Identify which cell holds the provided text, then report its (x, y) central coordinate. 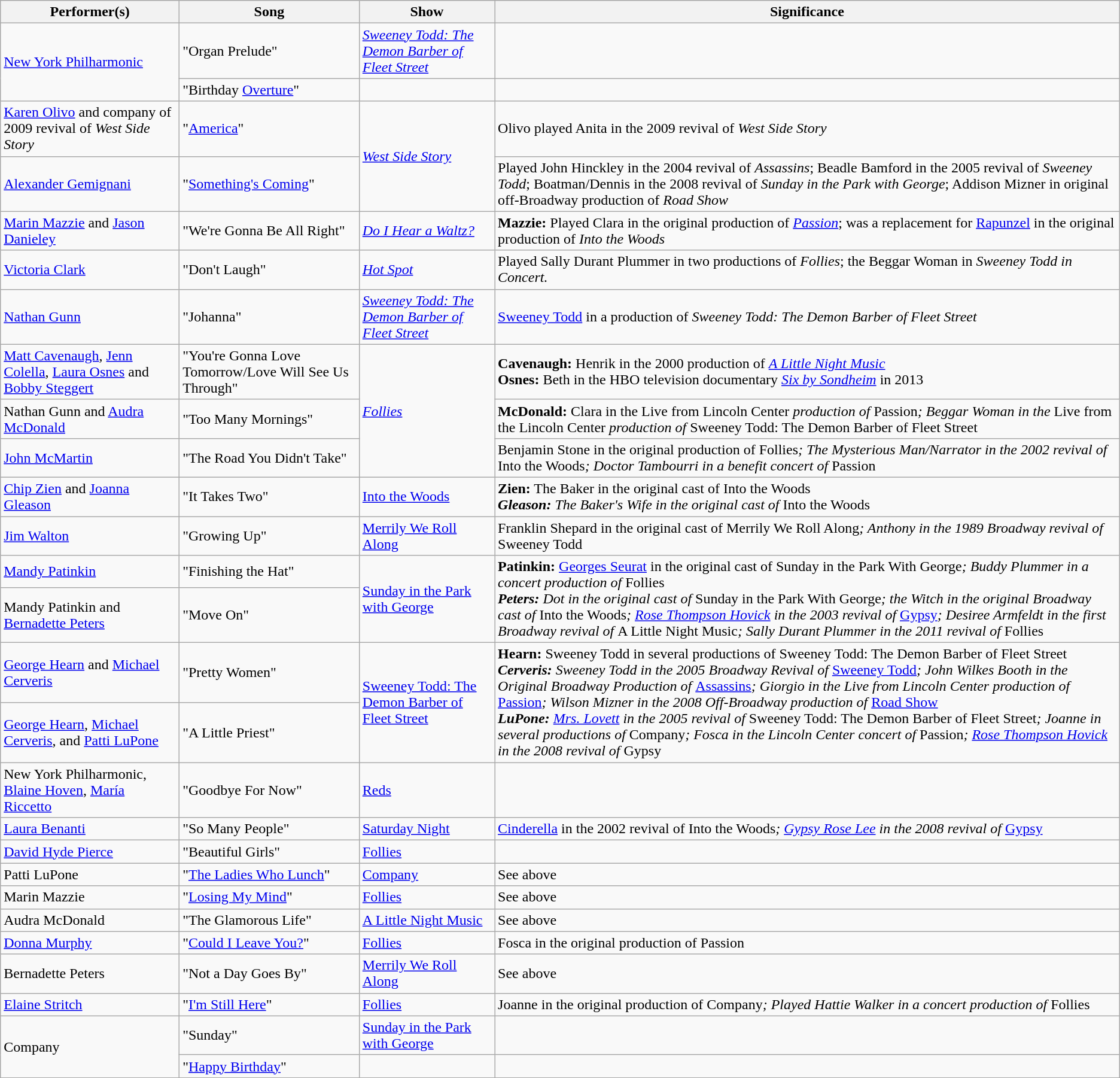
"Losing My Mind" (269, 897)
Nathan Gunn and Audra McDonald (90, 419)
Matt Cavenaugh, Jenn Colella, Laura Osnes and Bobby Steggert (90, 372)
"The Ladies Who Lunch" (269, 874)
"Move On" (269, 615)
Karen Olivo and company of 2009 revival of West Side Story (90, 129)
George Hearn, Michael Cerveris, and Patti LuPone (90, 733)
"Organ Prelude" (269, 51)
"It Takes Two" (269, 497)
Played Sally Durant Plummer in two productions of Follies; the Beggar Woman in Sweeney Todd in Concert. (808, 269)
"Growing Up" (269, 535)
Laura Benanti (90, 829)
"We're Gonna Be All Right" (269, 231)
A Little Night Music (427, 920)
"Goodbye For Now" (269, 790)
New York Philharmonic (90, 62)
"Don't Laugh" (269, 269)
New York Philharmonic, Blaine Hoven, María Riccetto (90, 790)
Reds (427, 790)
"Johanna" (269, 317)
"So Many People" (269, 829)
"Pretty Women" (269, 673)
"Not a Day Goes By" (269, 973)
"Finishing the Hat" (269, 572)
"A Little Priest" (269, 733)
Zien: The Baker in the original cast of Into the WoodsGleason: The Baker's Wife in the original cast of Into the Woods (808, 497)
Franklin Shepard in the original cast of Merrily We Roll Along; Anthony in the 1989 Broadway revival of Sweeney Todd (808, 535)
"You're Gonna Love Tomorrow/Love Will See Us Through" (269, 372)
Mandy Patinkin and Bernadette Peters (90, 615)
"Birthday Overture" (269, 90)
Patti LuPone (90, 874)
"Beautiful Girls" (269, 852)
Donna Murphy (90, 943)
Victoria Clark (90, 269)
Do I Hear a Waltz? (427, 231)
Cinderella in the 2002 revival of Into the Woods; Gypsy Rose Lee in the 2008 revival of Gypsy (808, 829)
Cavenaugh: Henrik in the 2000 production of A Little Night MusicOsnes: Beth in the HBO television documentary Six by Sondheim in 2013 (808, 372)
Elaine Stritch (90, 1004)
Into the Woods (427, 497)
David Hyde Pierce (90, 852)
"I'm Still Here" (269, 1004)
Olivo played Anita in the 2009 revival of West Side Story (808, 129)
"Could I Leave You?" (269, 943)
"Sunday" (269, 1036)
John McMartin (90, 457)
Jim Walton (90, 535)
Mandy Patinkin (90, 572)
Bernadette Peters (90, 973)
"Too Many Mornings" (269, 419)
Saturday Night (427, 829)
"The Glamorous Life" (269, 920)
Joanne in the original production of Company; Played Hattie Walker in a concert production of Follies (808, 1004)
Mazzie: Played Clara in the original production of Passion; was a replacement for Rapunzel in the original production of Into the Woods (808, 231)
Show (427, 12)
Alexander Gemignani (90, 184)
Chip Zien and Joanna Gleason (90, 497)
"America" (269, 129)
Marin Mazzie (90, 897)
Fosca in the original production of Passion (808, 943)
"Happy Birthday" (269, 1066)
West Side Story (427, 156)
Hot Spot (427, 269)
Audra McDonald (90, 920)
Performer(s) (90, 12)
Song (269, 12)
"Something's Coming" (269, 184)
Sweeney Todd in a production of Sweeney Todd: The Demon Barber of Fleet Street (808, 317)
Marin Mazzie and Jason Danieley (90, 231)
"The Road You Didn't Take" (269, 457)
Nathan Gunn (90, 317)
Significance (808, 12)
George Hearn and Michael Cerveris (90, 673)
